Provide the (x, y) coordinate of the cell's center where the given text is located.  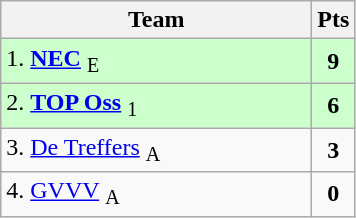
1. NEC E (156, 61)
4. GVVV A (156, 194)
Pts (334, 20)
3. De Treffers A (156, 150)
6 (334, 105)
3 (334, 150)
9 (334, 61)
2. TOP Oss 1 (156, 105)
0 (334, 194)
Team (156, 20)
